Pinpoint the cell where the given text exists, returning its [x, y] midpoint coordinate. 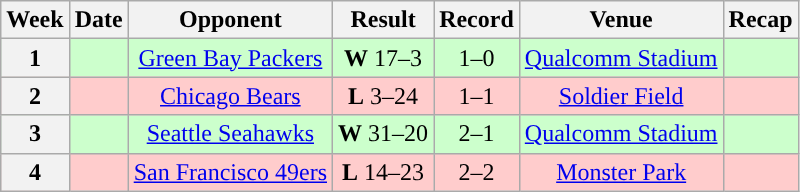
2–1 [477, 134]
Recap [760, 20]
Record [477, 20]
1–1 [477, 96]
W 17–3 [384, 58]
Chicago Bears [230, 96]
2 [35, 96]
Date [98, 20]
Green Bay Packers [230, 58]
Seattle Seahawks [230, 134]
Result [384, 20]
Opponent [230, 20]
Monster Park [621, 172]
1 [35, 58]
1–0 [477, 58]
L 3–24 [384, 96]
4 [35, 172]
San Francisco 49ers [230, 172]
2–2 [477, 172]
L 14–23 [384, 172]
3 [35, 134]
Soldier Field [621, 96]
W 31–20 [384, 134]
Venue [621, 20]
Week [35, 20]
